Determine the (X, Y) coordinate at the center of the cell enclosing the given text.  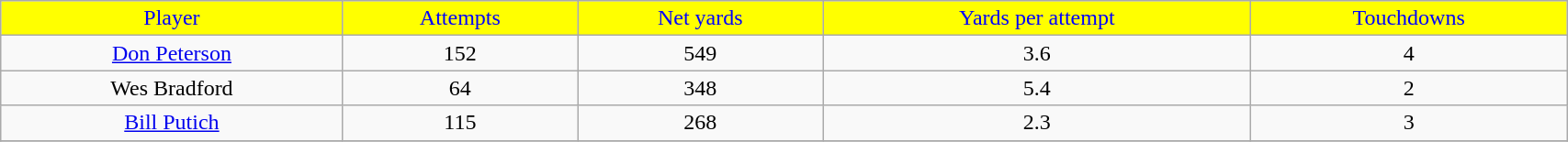
3.6 (1037, 53)
Player (172, 18)
4 (1409, 53)
Yards per attempt (1037, 18)
Don Peterson (172, 53)
348 (700, 88)
Net yards (700, 18)
115 (459, 123)
Bill Putich (172, 123)
3 (1409, 123)
152 (459, 53)
Touchdowns (1409, 18)
549 (700, 53)
Wes Bradford (172, 88)
268 (700, 123)
2.3 (1037, 123)
64 (459, 88)
5.4 (1037, 88)
2 (1409, 88)
Attempts (459, 18)
